Scan for the cell matching the given text and deliver its (X, Y) coordinate at center. 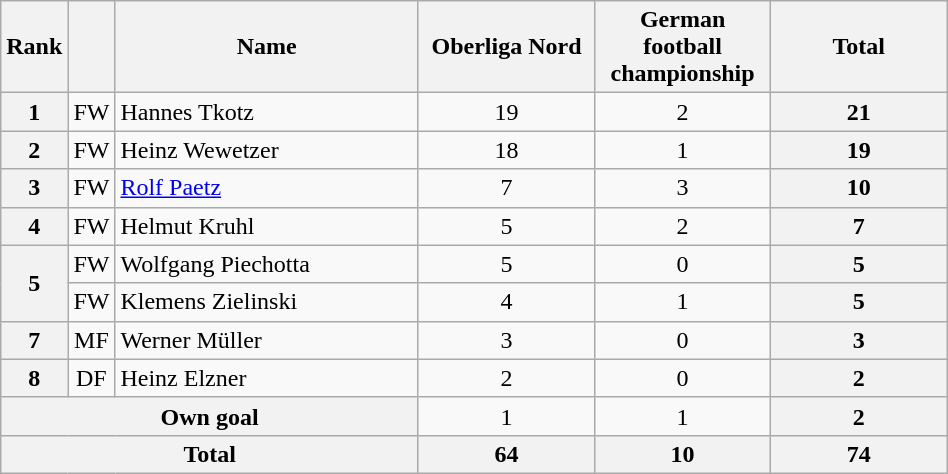
German football championship (683, 47)
18 (506, 150)
64 (506, 454)
Own goal (210, 416)
Klemens Zielinski (267, 302)
Heinz Elzner (267, 378)
Rolf Paetz (267, 188)
Heinz Wewetzer (267, 150)
8 (34, 378)
Wolfgang Piechotta (267, 264)
MF (92, 340)
Werner Müller (267, 340)
Helmut Kruhl (267, 226)
Oberliga Nord (506, 47)
Rank (34, 47)
74 (859, 454)
21 (859, 112)
Name (267, 47)
DF (92, 378)
Hannes Tkotz (267, 112)
